Identify which cell holds the provided text, then report its [x, y] central coordinate. 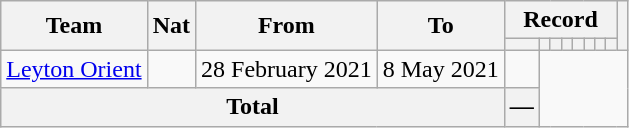
Nat [171, 26]
Team [74, 26]
8 May 2021 [440, 69]
Record [560, 20]
To [440, 26]
— [522, 107]
Leyton Orient [74, 69]
28 February 2021 [287, 69]
Total [253, 107]
From [287, 26]
